Return (x, y) of the center of cell containing provided text 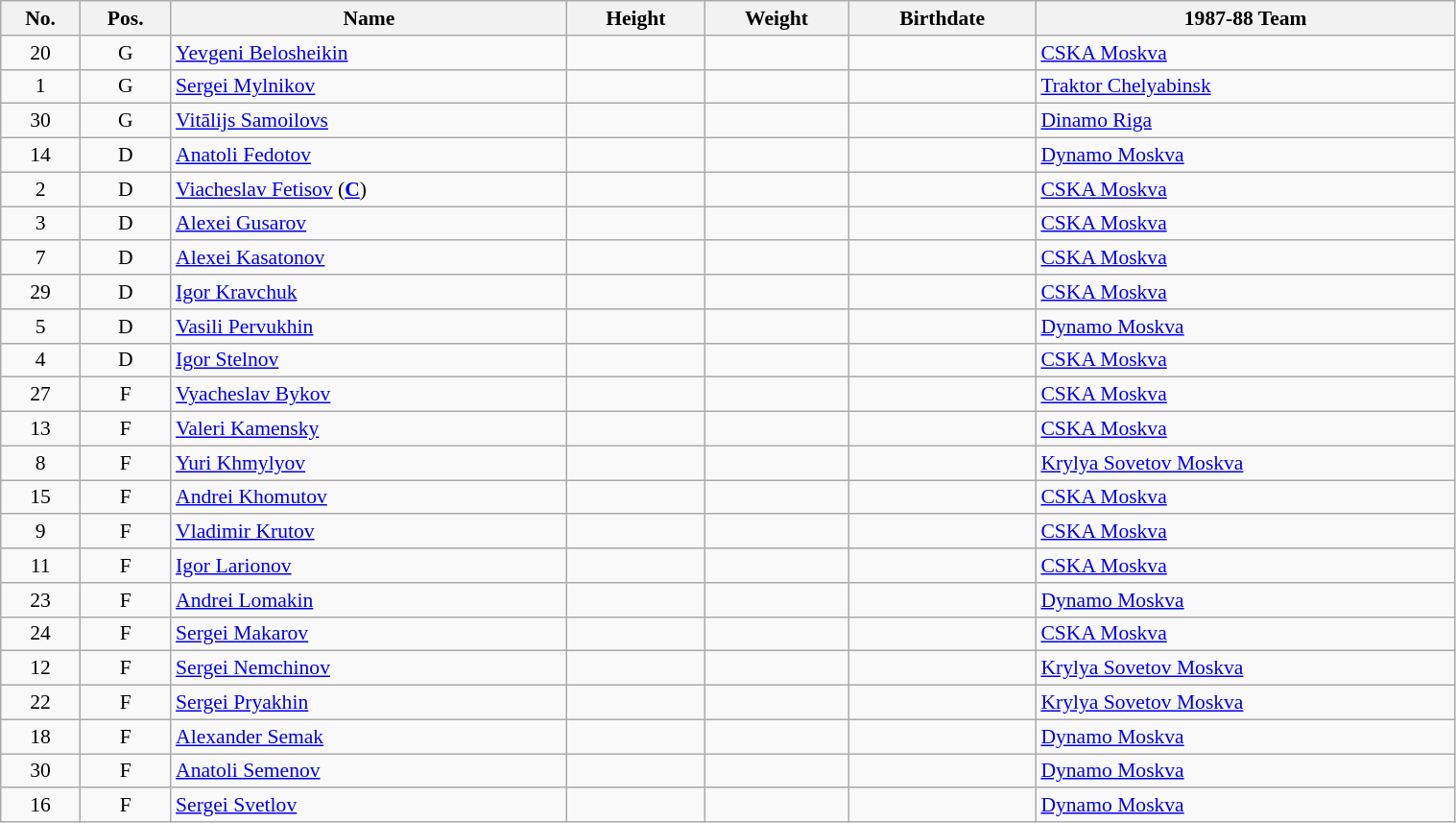
29 (40, 292)
Vitālijs Samoilovs (369, 121)
Igor Larionov (369, 566)
9 (40, 532)
11 (40, 566)
18 (40, 737)
Sergei Nemchinov (369, 668)
14 (40, 156)
Yevgeni Belosheikin (369, 53)
Height (635, 18)
Sergei Pryakhin (369, 703)
Yuri Khmylyov (369, 463)
Sergei Makarov (369, 634)
Dinamo Riga (1246, 121)
Weight (776, 18)
12 (40, 668)
8 (40, 463)
23 (40, 600)
Igor Stelnov (369, 360)
1987-88 Team (1246, 18)
22 (40, 703)
Traktor Chelyabinsk (1246, 86)
24 (40, 634)
2 (40, 189)
Valeri Kamensky (369, 429)
Name (369, 18)
Anatoli Semenov (369, 771)
20 (40, 53)
1 (40, 86)
Igor Kravchuk (369, 292)
16 (40, 806)
Vladimir Krutov (369, 532)
Pos. (125, 18)
27 (40, 395)
7 (40, 258)
13 (40, 429)
No. (40, 18)
Birthdate (943, 18)
Sergei Mylnikov (369, 86)
Alexander Semak (369, 737)
Vyacheslav Bykov (369, 395)
Andrei Lomakin (369, 600)
Anatoli Fedotov (369, 156)
Alexei Kasatonov (369, 258)
5 (40, 327)
3 (40, 224)
Andrei Khomutov (369, 497)
Vasili Pervukhin (369, 327)
Viacheslav Fetisov (C) (369, 189)
Sergei Svetlov (369, 806)
15 (40, 497)
Alexei Gusarov (369, 224)
4 (40, 360)
